Extract the [x, y] coordinate from the center of the cell holding the provided text.  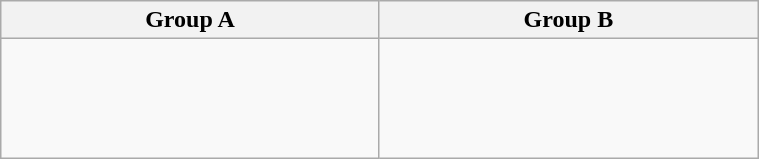
Group A [190, 20]
Group B [568, 20]
